Determine the [X, Y] coordinate at the center of the cell enclosing the given text.  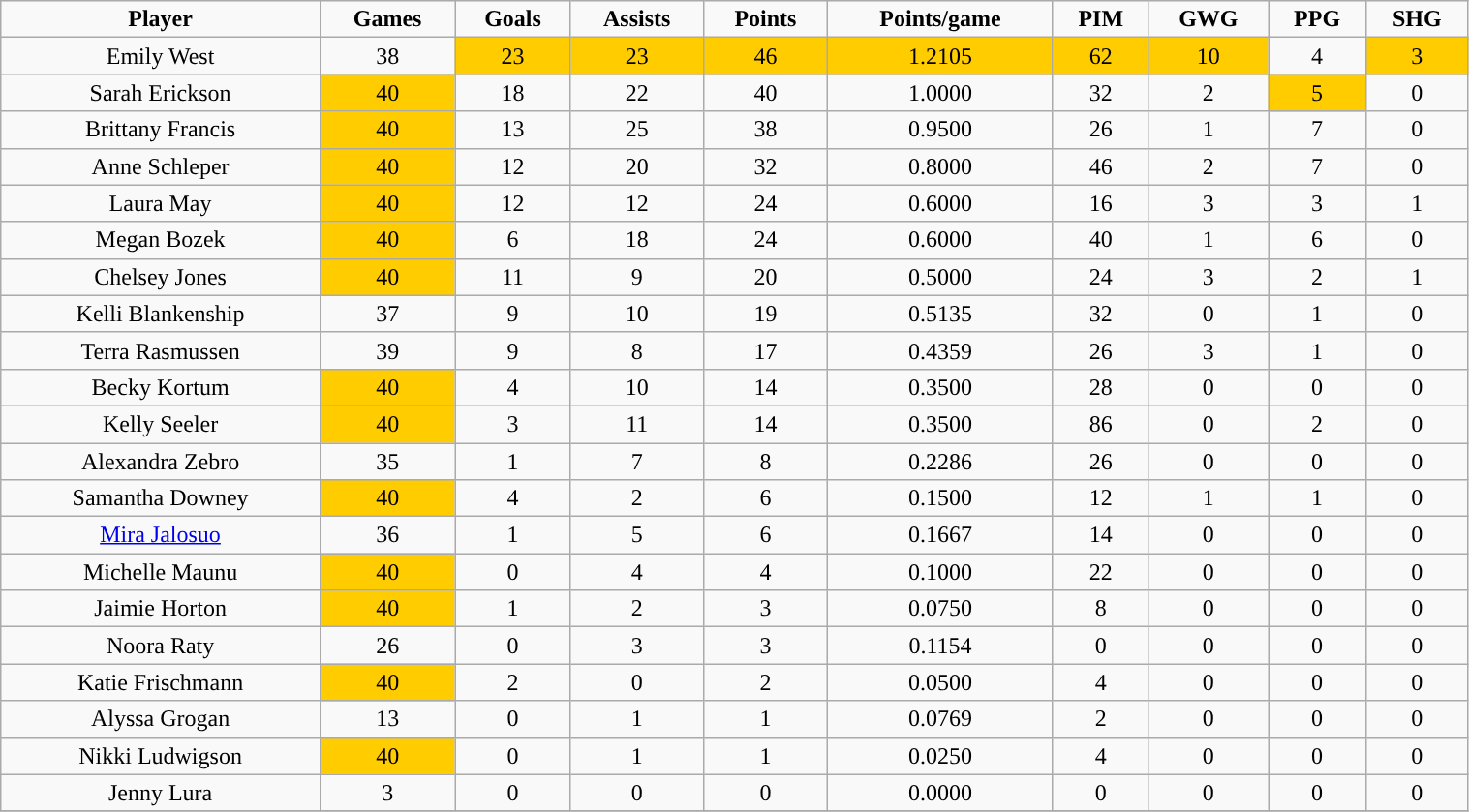
Kelly Seeler [161, 424]
0.5000 [941, 277]
16 [1100, 203]
0.0500 [941, 682]
0.1000 [941, 572]
35 [387, 462]
GWG [1209, 19]
28 [1100, 387]
Assists [637, 19]
Goals [513, 19]
19 [765, 314]
0.5135 [941, 314]
37 [387, 314]
Mira Jalosuo [161, 535]
Points/game [941, 19]
86 [1100, 424]
Alyssa Grogan [161, 719]
0.1154 [941, 646]
0.0250 [941, 756]
Anne Schleper [161, 166]
0.8000 [941, 166]
Laura May [161, 203]
Kelli Blankenship [161, 314]
Jaimie Horton [161, 609]
62 [1100, 56]
PPG [1317, 19]
Megan Bozek [161, 240]
Michelle Maunu [161, 572]
Alexandra Zebro [161, 462]
Emily West [161, 56]
Nikki Ludwigson [161, 756]
0.0000 [941, 793]
Terra Rasmussen [161, 350]
Brittany Francis [161, 130]
0.2286 [941, 462]
Chelsey Jones [161, 277]
Noora Raty [161, 646]
25 [637, 130]
SHG [1417, 19]
0.9500 [941, 130]
Points [765, 19]
1.0000 [941, 93]
0.0769 [941, 719]
0.1500 [941, 498]
17 [765, 350]
Player [161, 19]
36 [387, 535]
39 [387, 350]
0.0750 [941, 609]
Games [387, 19]
PIM [1100, 19]
Sarah Erickson [161, 93]
Jenny Lura [161, 793]
Samantha Downey [161, 498]
1.2105 [941, 56]
0.4359 [941, 350]
0.1667 [941, 535]
Katie Frischmann [161, 682]
Becky Kortum [161, 387]
